Return [X, Y] of the center of cell containing provided text 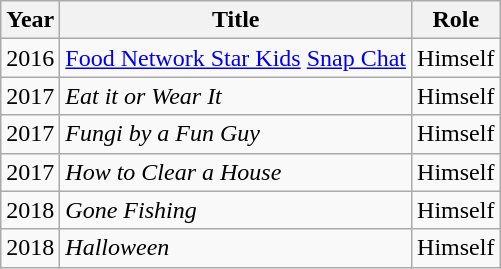
Fungi by a Fun Guy [236, 134]
Year [30, 20]
Halloween [236, 248]
How to Clear a House [236, 172]
Gone Fishing [236, 210]
Food Network Star Kids Snap Chat [236, 58]
Eat it or Wear It [236, 96]
2016 [30, 58]
Title [236, 20]
Role [456, 20]
